Locate the cell with the specified text and output its (X, Y) center coordinate. 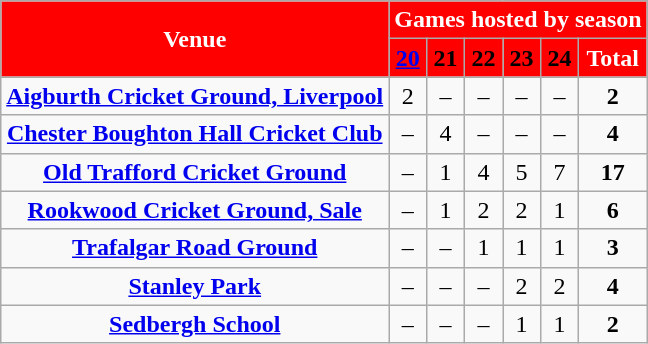
22 (484, 58)
Stanley Park (195, 286)
Sedbergh School (195, 324)
Venue (195, 39)
21 (446, 58)
Trafalgar Road Ground (195, 248)
Chester Boughton Hall Cricket Club (195, 134)
23 (521, 58)
Aigburth Cricket Ground, Liverpool (195, 96)
17 (612, 172)
3 (612, 248)
Total (612, 58)
5 (521, 172)
24 (559, 58)
20 (408, 58)
Games hosted by season (518, 20)
6 (612, 210)
Old Trafford Cricket Ground (195, 172)
7 (559, 172)
Rookwood Cricket Ground, Sale (195, 210)
